Extract the [x, y] coordinate from the center of the cell holding the provided text.  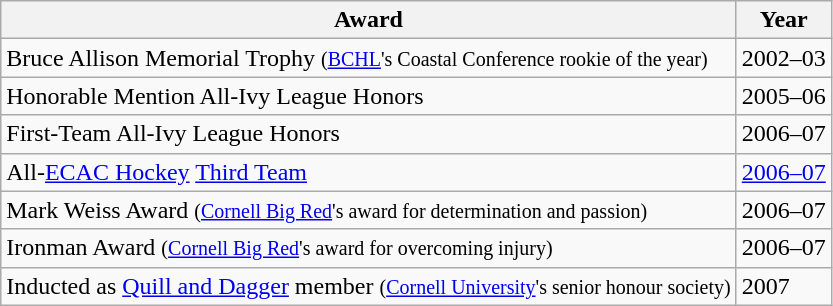
Bruce Allison Memorial Trophy (BCHL's Coastal Conference rookie of the year) [368, 58]
Award [368, 20]
Inducted as Quill and Dagger member (Cornell University's senior honour society) [368, 286]
2002–03 [784, 58]
Mark Weiss Award (Cornell Big Red's award for determination and passion) [368, 210]
Ironman Award (Cornell Big Red's award for overcoming injury) [368, 248]
Year [784, 20]
First-Team All-Ivy League Honors [368, 134]
Honorable Mention All-Ivy League Honors [368, 96]
2005–06 [784, 96]
All-ECAC Hockey Third Team [368, 172]
2007 [784, 286]
